Identify which cell holds the provided text, then report its [X, Y] central coordinate. 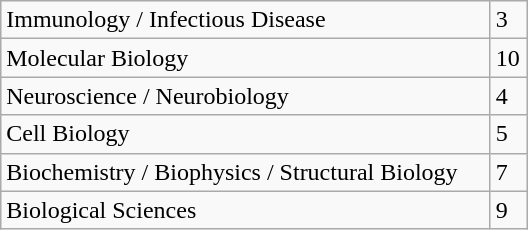
Neuroscience / Neurobiology [246, 96]
7 [508, 172]
Biological Sciences [246, 210]
9 [508, 210]
Molecular Biology [246, 58]
Biochemistry / Biophysics / Structural Biology [246, 172]
3 [508, 20]
4 [508, 96]
5 [508, 134]
10 [508, 58]
Immunology / Infectious Disease [246, 20]
Cell Biology [246, 134]
